From the cell containing the given text, extract its center point as [x, y] coordinate. 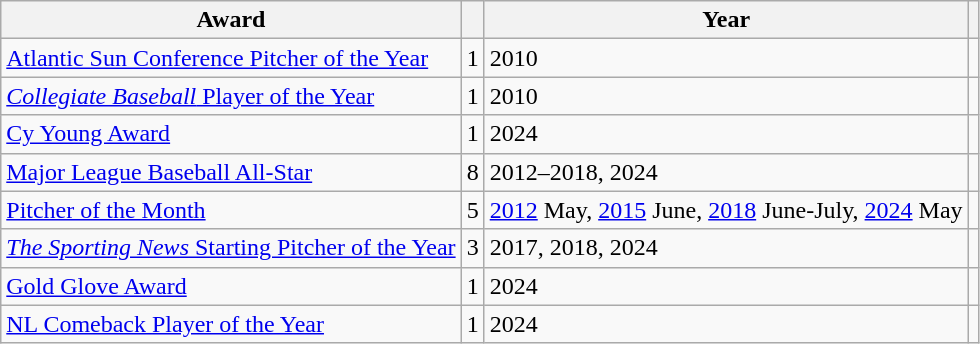
Cy Young Award [231, 134]
3 [472, 248]
8 [472, 172]
Major League Baseball All-Star [231, 172]
2012–2018, 2024 [726, 172]
Gold Glove Award [231, 286]
Year [726, 20]
Collegiate Baseball Player of the Year [231, 96]
Atlantic Sun Conference Pitcher of the Year [231, 58]
Award [231, 20]
2017, 2018, 2024 [726, 248]
NL Comeback Player of the Year [231, 324]
Pitcher of the Month [231, 210]
5 [472, 210]
The Sporting News Starting Pitcher of the Year [231, 248]
2012 May, 2015 June, 2018 June-July, 2024 May [726, 210]
